Determine the [x, y] coordinate at the center of the cell enclosing the given text.  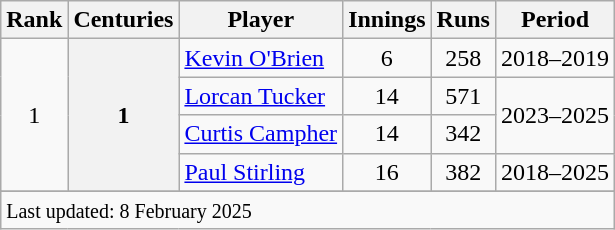
342 [463, 134]
Centuries [124, 20]
258 [463, 58]
Period [554, 20]
571 [463, 96]
Player [261, 20]
Runs [463, 20]
Kevin O'Brien [261, 58]
Curtis Campher [261, 134]
2023–2025 [554, 115]
Innings [387, 20]
Paul Stirling [261, 172]
16 [387, 172]
Last updated: 8 February 2025 [308, 210]
Lorcan Tucker [261, 96]
382 [463, 172]
6 [387, 58]
2018–2019 [554, 58]
Rank [34, 20]
2018–2025 [554, 172]
